Provide the (x, y) coordinate of the cell's center where the given text is located.  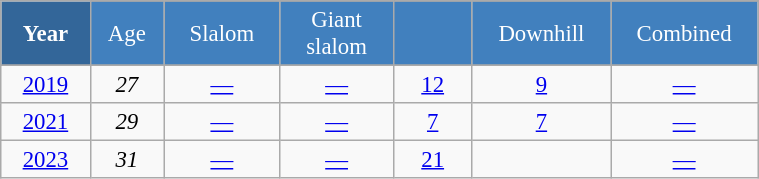
Age (126, 34)
31 (126, 160)
29 (126, 122)
Combined (684, 34)
Giantslalom (336, 34)
2023 (46, 160)
21 (432, 160)
27 (126, 85)
2021 (46, 122)
Slalom (222, 34)
12 (432, 85)
2019 (46, 85)
9 (541, 85)
Year (46, 34)
Downhill (541, 34)
